Search for the cell housing the specified text and yield its (X, Y) center coordinate. 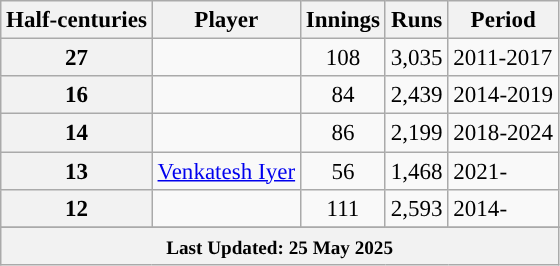
1,468 (416, 171)
Period (504, 20)
2,593 (416, 209)
27 (76, 58)
3,035 (416, 58)
2021- (504, 171)
108 (342, 58)
Half-centuries (76, 20)
16 (76, 95)
Last Updated: 25 May 2025 (280, 246)
2014-2019 (504, 95)
2,439 (416, 95)
Innings (342, 20)
Player (226, 20)
2,199 (416, 133)
14 (76, 133)
12 (76, 209)
2011-2017 (504, 58)
Venkatesh Iyer (226, 171)
111 (342, 209)
2014- (504, 209)
84 (342, 95)
86 (342, 133)
2018-2024 (504, 133)
13 (76, 171)
Runs (416, 20)
56 (342, 171)
